From the cell containing the given text, extract its center point as (x, y) coordinate. 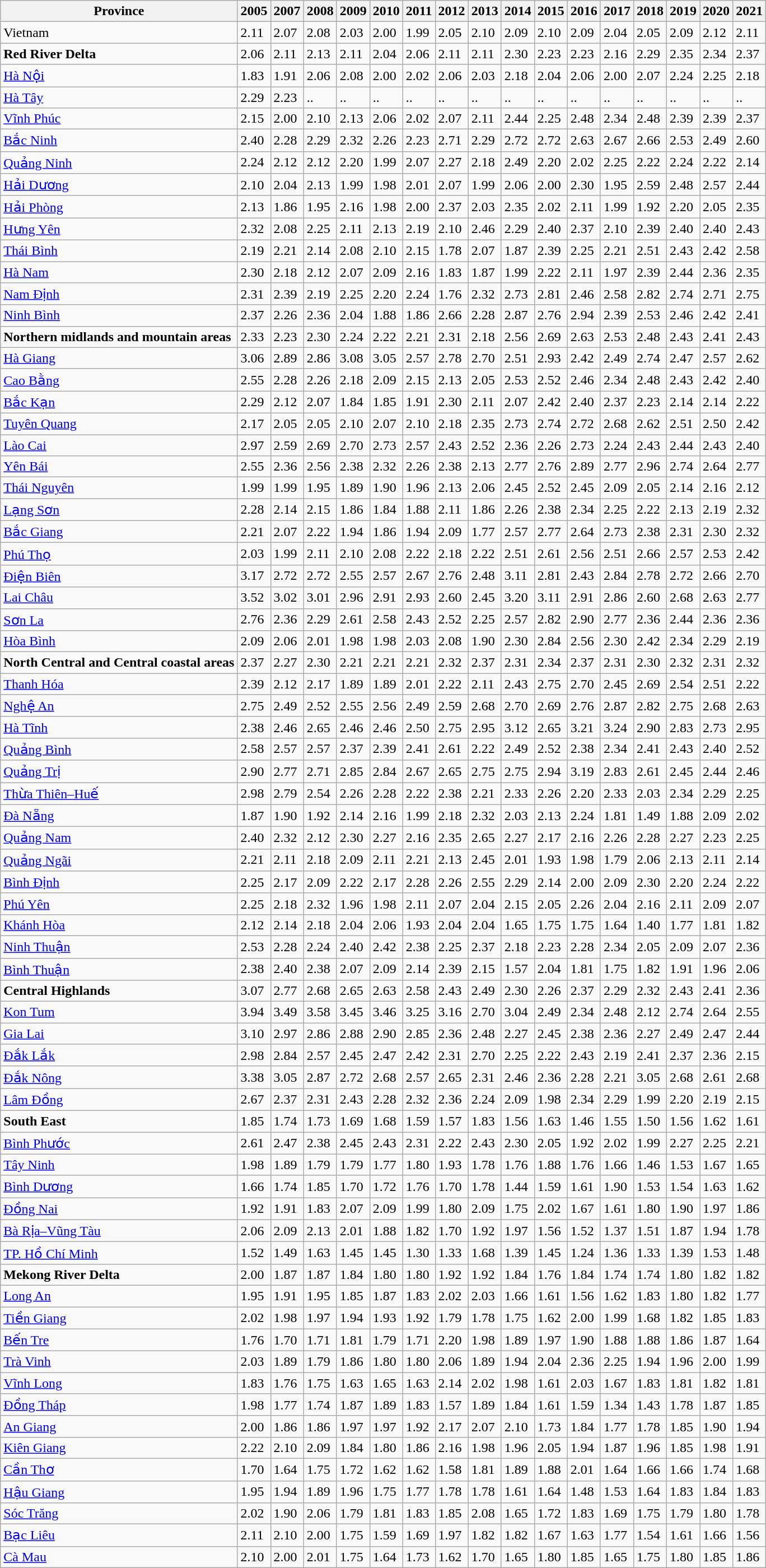
Cần Thơ (119, 1469)
Ninh Bình (119, 315)
Sóc Trăng (119, 1514)
Bắc Giang (119, 532)
South East (119, 1121)
Tiền Giang (119, 1318)
Lâm Đồng (119, 1100)
3.08 (353, 358)
Cà Mau (119, 1557)
1.37 (617, 1231)
2014 (517, 11)
Vietnam (119, 32)
1.36 (617, 1253)
Khánh Hòa (119, 925)
3.94 (254, 1012)
1.30 (419, 1253)
2.79 (287, 793)
Kon Tum (119, 1012)
Bình Định (119, 882)
Tuyên Quang (119, 424)
Quảng Ngãi (119, 860)
Thanh Hóa (119, 684)
Mekong River Delta (119, 1274)
2005 (254, 11)
Lào Cai (119, 445)
Lạng Sơn (119, 510)
Cao Bằng (119, 380)
2018 (650, 11)
Hà Tây (119, 97)
Thừa Thiên–Huế (119, 793)
Đồng Nai (119, 1209)
1.43 (650, 1405)
2016 (583, 11)
2.88 (353, 1034)
Thái Bình (119, 250)
3.17 (254, 576)
1.58 (451, 1469)
Bắc Ninh (119, 141)
Gia Lai (119, 1034)
Nam Định (119, 294)
2015 (551, 11)
3.10 (254, 1034)
Hà Nội (119, 76)
1.24 (583, 1253)
Tây Ninh (119, 1165)
3.04 (517, 1012)
Yên Bái (119, 467)
Phú Yên (119, 904)
Đắk Lắk (119, 1055)
Long An (119, 1296)
Hà Tĩnh (119, 727)
3.25 (419, 1012)
Bình Dương (119, 1187)
3.46 (386, 1012)
Đà Nẵng (119, 816)
Hải Phòng (119, 207)
Đắk Nông (119, 1077)
3.21 (583, 727)
3.58 (320, 1012)
Province (119, 11)
2009 (353, 11)
Quảng Trị (119, 771)
1.34 (617, 1405)
3.52 (254, 598)
Hòa Bình (119, 641)
2013 (485, 11)
3.49 (287, 1012)
Bắc Kạn (119, 402)
3.20 (517, 598)
2012 (451, 11)
Hà Giang (119, 358)
Trà Vinh (119, 1362)
3.16 (451, 1012)
Bến Tre (119, 1340)
Bà Rịa–Vũng Tàu (119, 1231)
Sơn La (119, 620)
1.55 (617, 1121)
2007 (287, 11)
1.44 (517, 1187)
Quảng Nam (119, 838)
2020 (717, 11)
Northern midlands and mountain areas (119, 337)
1.50 (650, 1121)
3.12 (517, 727)
2019 (683, 11)
Bình Thuận (119, 969)
3.45 (353, 1012)
Kiên Giang (119, 1448)
Nghệ An (119, 706)
Phú Thọ (119, 554)
3.02 (287, 598)
Red River Delta (119, 54)
2010 (386, 11)
Điện Biên (119, 576)
3.01 (320, 598)
3.24 (617, 727)
3.38 (254, 1077)
3.06 (254, 358)
Bình Phước (119, 1143)
Hà Nam (119, 272)
2021 (749, 11)
TP. Hồ Chí Minh (119, 1253)
2008 (320, 11)
3.07 (254, 991)
Hải Dương (119, 185)
Vĩnh Long (119, 1383)
Hưng Yên (119, 229)
Ninh Thuận (119, 947)
Central Highlands (119, 991)
2011 (419, 11)
3.19 (583, 771)
An Giang (119, 1426)
2017 (617, 11)
Đồng Tháp (119, 1405)
North Central and Central coastal areas (119, 663)
1.40 (650, 925)
Lai Châu (119, 598)
Quảng Ninh (119, 162)
Vĩnh Phúc (119, 119)
Bạc Liêu (119, 1536)
Thái Nguyên (119, 488)
Hậu Giang (119, 1492)
Quảng Bình (119, 749)
1.51 (650, 1231)
